Pinpoint the cell where the given text exists, returning its [x, y] midpoint coordinate. 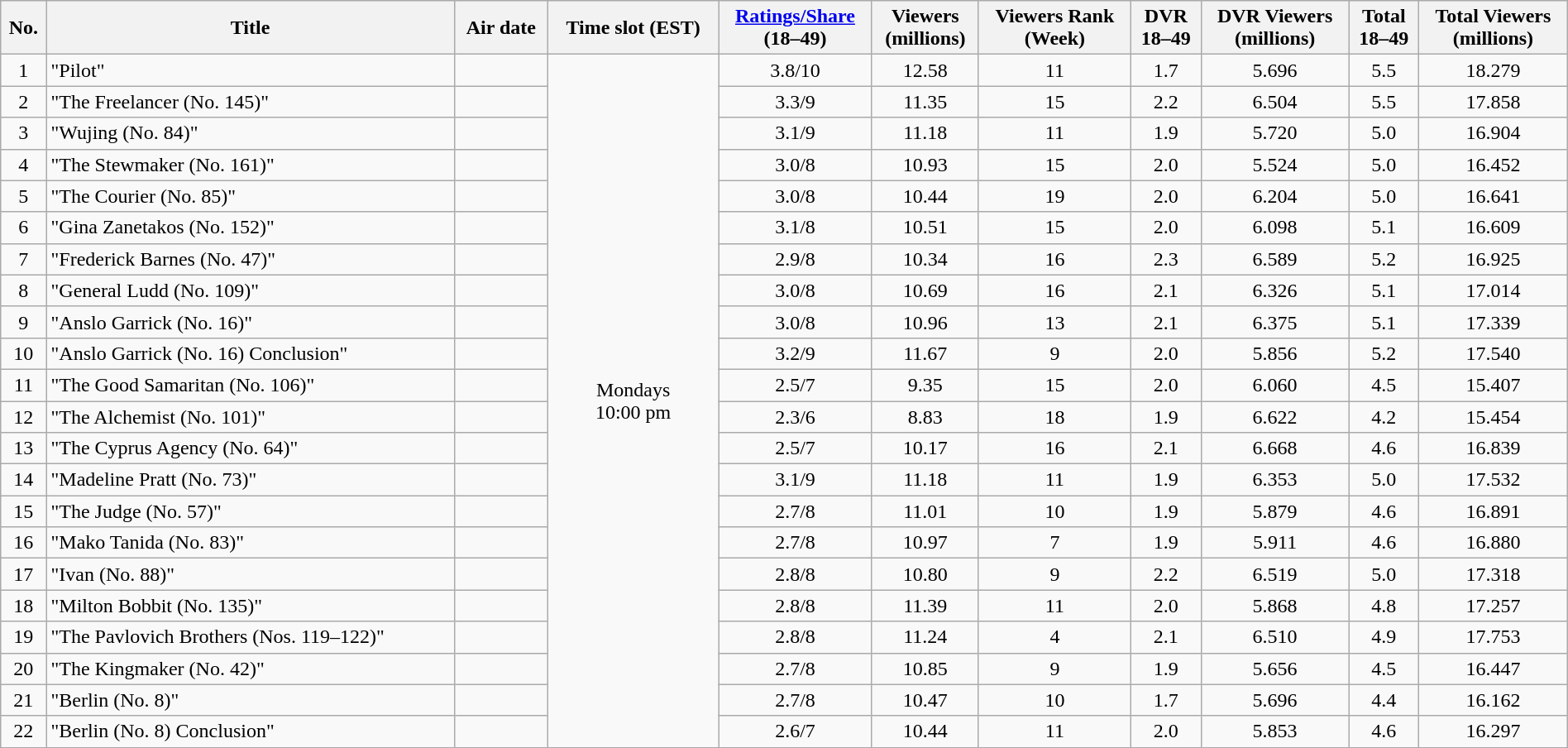
3.8/10 [796, 70]
3.1/8 [796, 228]
2 [23, 102]
16.891 [1494, 511]
"The Judge (No. 57)" [250, 511]
14 [23, 480]
5.879 [1275, 511]
4.9 [1384, 637]
Total Viewers(millions) [1494, 28]
"Anslo Garrick (No. 16)" [250, 322]
12 [23, 416]
"Berlin (No. 8)" [250, 700]
17.318 [1494, 574]
"The Pavlovich Brothers (Nos. 119–122)" [250, 637]
6.204 [1275, 196]
"Madeline Pratt (No. 73)" [250, 480]
16.641 [1494, 196]
6.510 [1275, 637]
5.856 [1275, 353]
6.622 [1275, 416]
2.3 [1166, 259]
22 [23, 731]
2.9/8 [796, 259]
16.162 [1494, 700]
17 [23, 574]
16.297 [1494, 731]
1 [23, 70]
2.3/6 [796, 416]
No. [23, 28]
6.504 [1275, 102]
15.454 [1494, 416]
11.67 [925, 353]
6.326 [1275, 290]
Viewers(millions) [925, 28]
"The Freelancer (No. 145)" [250, 102]
5 [23, 196]
6.060 [1275, 385]
10.80 [925, 574]
6.353 [1275, 480]
"The Good Samaritan (No. 106)" [250, 385]
10.17 [925, 448]
10.47 [925, 700]
4.4 [1384, 700]
10.85 [925, 669]
"Ivan (No. 88)" [250, 574]
6 [23, 228]
17.858 [1494, 102]
Mondays10:00 pm [633, 400]
"The Stewmaker (No. 161)" [250, 165]
"Milton Bobbit (No. 135)" [250, 606]
5.524 [1275, 165]
16.609 [1494, 228]
17.339 [1494, 322]
10.93 [925, 165]
"Anslo Garrick (No. 16) Conclusion" [250, 353]
Title [250, 28]
15.407 [1494, 385]
2.6/7 [796, 731]
6.589 [1275, 259]
Air date [501, 28]
"Pilot" [250, 70]
6.519 [1275, 574]
11.24 [925, 637]
6.098 [1275, 228]
4.2 [1384, 416]
16.839 [1494, 448]
10.34 [925, 259]
16.880 [1494, 543]
16.925 [1494, 259]
"Wujing (No. 84)" [250, 133]
"Mako Tanida (No. 83)" [250, 543]
4.8 [1384, 606]
"The Cyprus Agency (No. 64)" [250, 448]
5.868 [1275, 606]
10.97 [925, 543]
21 [23, 700]
"The Kingmaker (No. 42)" [250, 669]
10.51 [925, 228]
9.35 [925, 385]
17.257 [1494, 606]
3.2/9 [796, 353]
5.853 [1275, 731]
"The Alchemist (No. 101)" [250, 416]
5.656 [1275, 669]
Total18–49 [1384, 28]
DVR Viewers(millions) [1275, 28]
11.01 [925, 511]
"Gina Zanetakos (No. 152)" [250, 228]
3 [23, 133]
16.904 [1494, 133]
3.3/9 [796, 102]
17.540 [1494, 353]
8 [23, 290]
5.720 [1275, 133]
16.452 [1494, 165]
12.58 [925, 70]
18.279 [1494, 70]
6.668 [1275, 448]
8.83 [925, 416]
11.35 [925, 102]
10.69 [925, 290]
"Berlin (No. 8) Conclusion" [250, 731]
20 [23, 669]
5.911 [1275, 543]
Ratings/Share(18–49) [796, 28]
"Frederick Barnes (No. 47)" [250, 259]
"The Courier (No. 85)" [250, 196]
Time slot (EST) [633, 28]
17.014 [1494, 290]
16.447 [1494, 669]
"General Ludd (No. 109)" [250, 290]
11.39 [925, 606]
DVR18–49 [1166, 28]
17.532 [1494, 480]
17.753 [1494, 637]
Viewers Rank(Week) [1054, 28]
6.375 [1275, 322]
10.96 [925, 322]
